Identify which cell holds the provided text, then report its [X, Y] central coordinate. 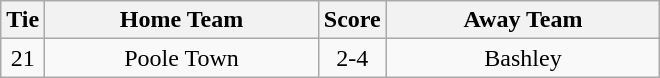
Away Team [523, 20]
Poole Town [182, 58]
21 [23, 58]
2-4 [352, 58]
Home Team [182, 20]
Bashley [523, 58]
Tie [23, 20]
Score [352, 20]
